Determine the (X, Y) coordinate at the center of the cell enclosing the given text.  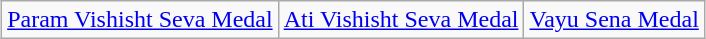
Ati Vishisht Seva Medal (401, 20)
Vayu Sena Medal (614, 20)
Param Vishisht Seva Medal (140, 20)
